Extract the (x, y) coordinate from the center of the cell holding the provided text.  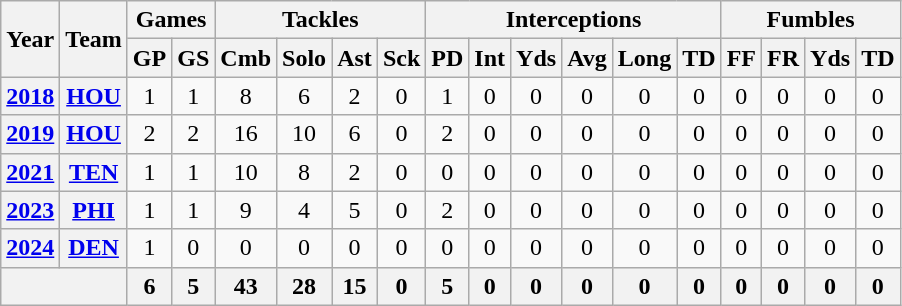
15 (355, 286)
9 (246, 210)
28 (304, 286)
FR (784, 58)
Int (490, 58)
Tackles (320, 20)
Year (30, 39)
Interceptions (574, 20)
GS (194, 58)
FF (741, 58)
Long (644, 58)
Avg (588, 58)
PHI (94, 210)
GP (149, 58)
2024 (30, 248)
Sck (401, 58)
2023 (30, 210)
Ast (355, 58)
2021 (30, 172)
Fumbles (810, 20)
Games (170, 20)
Solo (304, 58)
2018 (30, 96)
Team (94, 39)
2019 (30, 134)
TEN (94, 172)
43 (246, 286)
Cmb (246, 58)
16 (246, 134)
PD (448, 58)
DEN (94, 248)
4 (304, 210)
